Search for the cell housing the specified text and yield its (x, y) center coordinate. 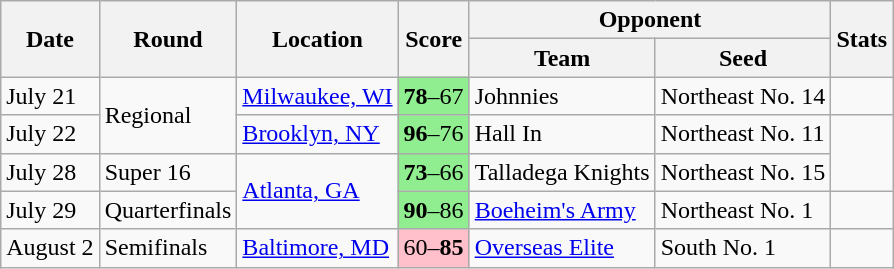
South No. 1 (743, 248)
Milwaukee, WI (318, 96)
Quarterfinals (168, 210)
July 28 (50, 172)
Brooklyn, NY (318, 134)
Hall In (562, 134)
Score (434, 39)
Opponent (650, 20)
Boeheim's Army (562, 210)
73–66 (434, 172)
Northeast No. 15 (743, 172)
July 29 (50, 210)
90–86 (434, 210)
Northeast No. 14 (743, 96)
Date (50, 39)
July 22 (50, 134)
Talladega Knights (562, 172)
60–85 (434, 248)
August 2 (50, 248)
78–67 (434, 96)
Atlanta, GA (318, 191)
96–76 (434, 134)
Overseas Elite (562, 248)
Seed (743, 58)
Location (318, 39)
Semifinals (168, 248)
Team (562, 58)
Johnnies (562, 96)
Northeast No. 1 (743, 210)
Regional (168, 115)
Round (168, 39)
Super 16 (168, 172)
Baltimore, MD (318, 248)
July 21 (50, 96)
Northeast No. 11 (743, 134)
Stats (862, 39)
